Return the (x, y) coordinate for the center point of the cell that contains the specified text.  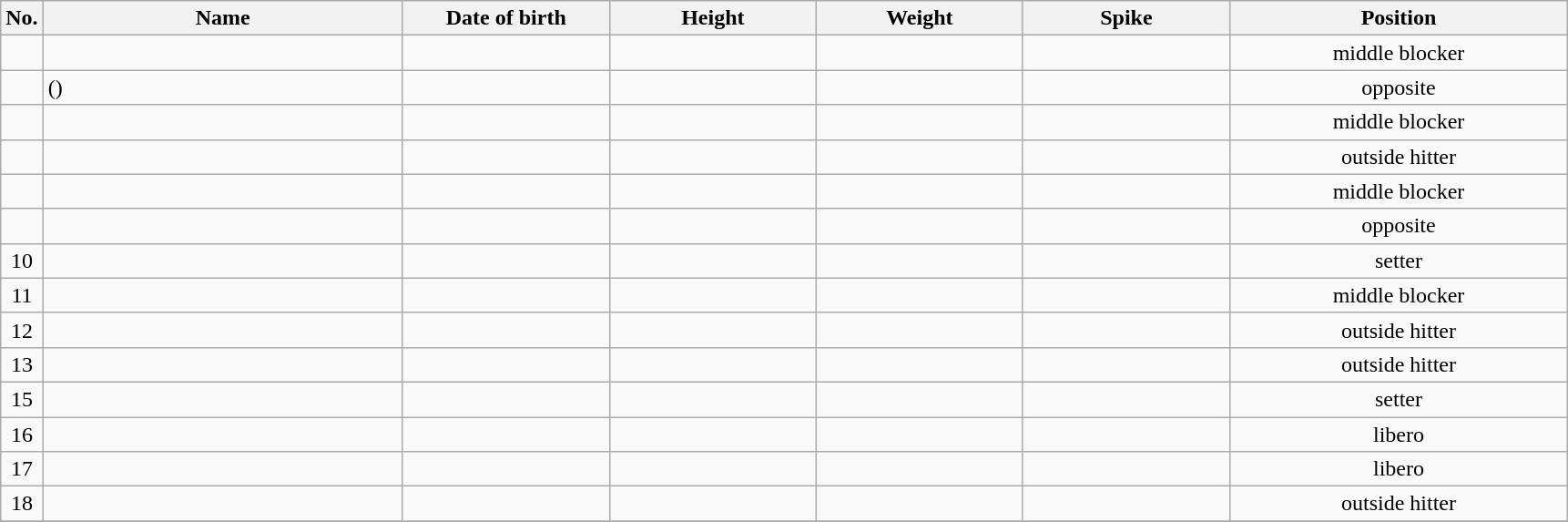
Height (712, 18)
No. (22, 18)
15 (22, 399)
Weight (920, 18)
16 (22, 435)
11 (22, 295)
Spike (1125, 18)
13 (22, 364)
18 (22, 504)
17 (22, 469)
() (222, 87)
Name (222, 18)
Date of birth (506, 18)
Position (1399, 18)
10 (22, 261)
12 (22, 330)
